Detect which cell encompasses the target text, then output its [x, y] center coordinate. 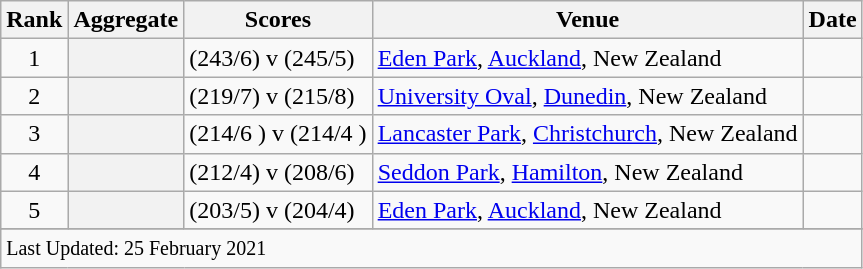
(212/4) v (208/6) [278, 172]
5 [34, 210]
Lancaster Park, Christchurch, New Zealand [588, 134]
University Oval, Dunedin, New Zealand [588, 96]
3 [34, 134]
(219/7) v (215/8) [278, 96]
(214/6 ) v (214/4 ) [278, 134]
2 [34, 96]
(243/6) v (245/5) [278, 58]
Venue [588, 20]
Scores [278, 20]
Aggregate [126, 20]
4 [34, 172]
Date [832, 20]
1 [34, 58]
Seddon Park, Hamilton, New Zealand [588, 172]
Rank [34, 20]
(203/5) v (204/4) [278, 210]
Last Updated: 25 February 2021 [432, 248]
